Detect which cell encompasses the target text, then output its [X, Y] center coordinate. 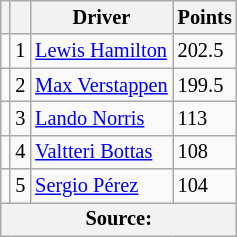
Source: [119, 219]
108 [205, 152]
4 [20, 152]
2 [20, 85]
104 [205, 186]
Driver [101, 17]
Points [205, 17]
199.5 [205, 85]
Lando Norris [101, 118]
Lewis Hamilton [101, 51]
Max Verstappen [101, 85]
Sergio Pérez [101, 186]
113 [205, 118]
5 [20, 186]
202.5 [205, 51]
1 [20, 51]
3 [20, 118]
Valtteri Bottas [101, 152]
